Output the (X, Y) coordinate of the center of the cell containing the given text.  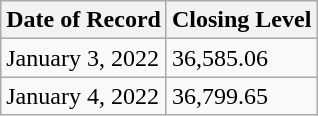
Date of Record (84, 20)
January 4, 2022 (84, 96)
January 3, 2022 (84, 58)
36,585.06 (241, 58)
36,799.65 (241, 96)
Closing Level (241, 20)
